Return the [x, y] coordinate for the center point of the cell that contains the specified text.  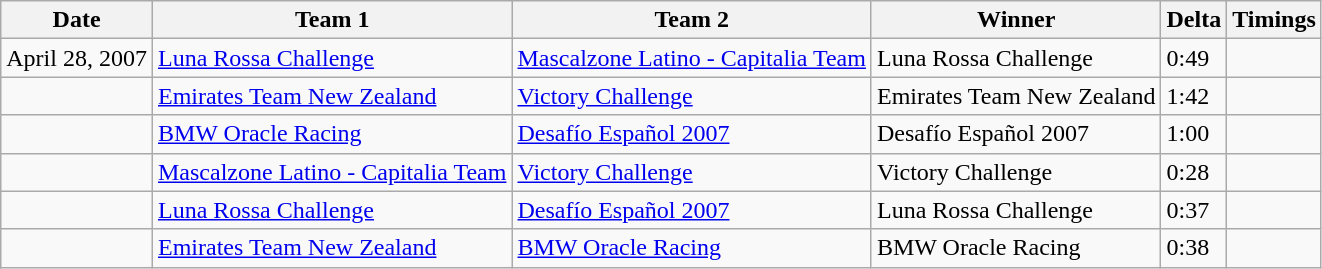
1:42 [1194, 96]
April 28, 2007 [77, 58]
0:37 [1194, 210]
Winner [1016, 20]
Timings [1274, 20]
Date [77, 20]
0:49 [1194, 58]
Delta [1194, 20]
Team 1 [332, 20]
Team 2 [692, 20]
0:28 [1194, 172]
0:38 [1194, 248]
1:00 [1194, 134]
